For the text-containing cell, return its midpoint in (x, y) coordinate format. 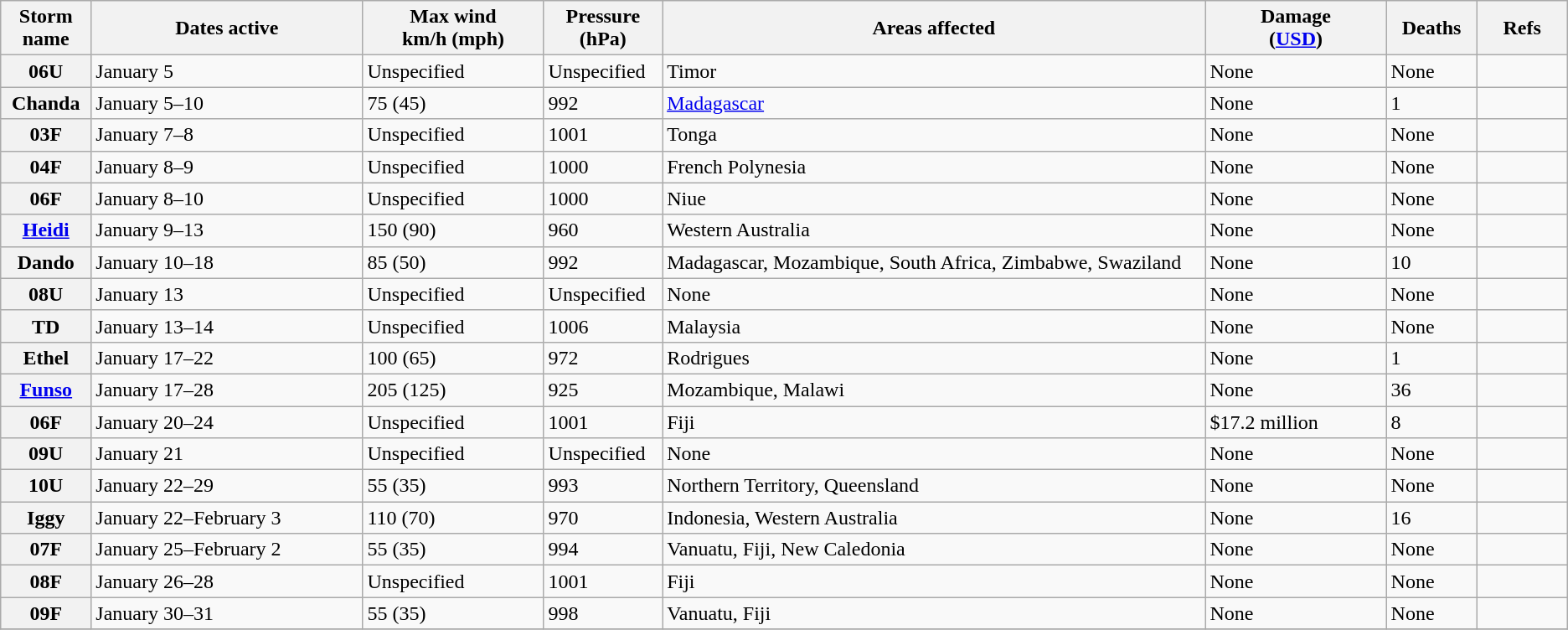
January 8–9 (227, 167)
Dates active (227, 28)
925 (603, 390)
972 (603, 358)
85 (50) (453, 262)
993 (603, 486)
Vanuatu, Fiji, New Caledonia (934, 550)
Pressure(hPa) (603, 28)
994 (603, 550)
10U (46, 486)
07F (46, 550)
Chanda (46, 103)
January 20–24 (227, 421)
Timor (934, 71)
January 5–10 (227, 103)
$17.2 million (1296, 421)
January 13–14 (227, 326)
French Polynesia (934, 167)
Max windkm/h (mph) (453, 28)
150 (90) (453, 230)
Dando (46, 262)
Niue (934, 199)
08U (46, 294)
09F (46, 613)
970 (603, 518)
January 21 (227, 454)
10 (1431, 262)
January 7–8 (227, 135)
January 13 (227, 294)
960 (603, 230)
100 (65) (453, 358)
Madagascar (934, 103)
Iggy (46, 518)
Ethel (46, 358)
January 9–13 (227, 230)
January 22–29 (227, 486)
January 22–February 3 (227, 518)
03F (46, 135)
Storm name (46, 28)
January 17–28 (227, 390)
Malaysia (934, 326)
Western Australia (934, 230)
Heidi (46, 230)
75 (45) (453, 103)
January 5 (227, 71)
Mozambique, Malawi (934, 390)
January 10–18 (227, 262)
06U (46, 71)
TD (46, 326)
998 (603, 613)
Refs (1522, 28)
Damage(USD) (1296, 28)
Rodrigues (934, 358)
36 (1431, 390)
Deaths (1431, 28)
Areas affected (934, 28)
January 17–22 (227, 358)
04F (46, 167)
January 30–31 (227, 613)
Madagascar, Mozambique, South Africa, Zimbabwe, Swaziland (934, 262)
08F (46, 581)
8 (1431, 421)
16 (1431, 518)
09U (46, 454)
Vanuatu, Fiji (934, 613)
205 (125) (453, 390)
1006 (603, 326)
Funso (46, 390)
110 (70) (453, 518)
January 26–28 (227, 581)
January 25–February 2 (227, 550)
Tonga (934, 135)
Indonesia, Western Australia (934, 518)
Northern Territory, Queensland (934, 486)
January 8–10 (227, 199)
